Detect which cell encompasses the target text, then output its (x, y) center coordinate. 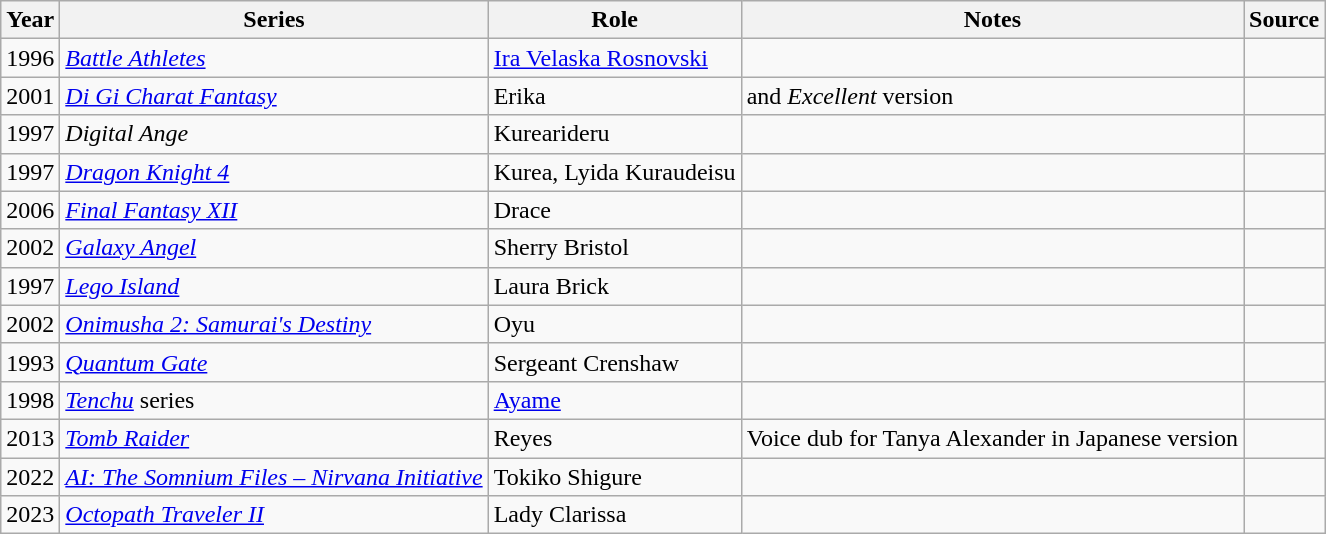
2001 (30, 96)
2013 (30, 438)
2006 (30, 210)
Kurea, Lyida Kuraudeisu (614, 172)
Oyu (614, 324)
Notes (992, 20)
Role (614, 20)
Octopath Traveler II (274, 515)
Lady Clarissa (614, 515)
2022 (30, 477)
and Excellent version (992, 96)
Galaxy Angel (274, 248)
Drace (614, 210)
Source (1284, 20)
Reyes (614, 438)
Digital Ange (274, 134)
1998 (30, 400)
2023 (30, 515)
Series (274, 20)
Lego Island (274, 286)
Final Fantasy XII (274, 210)
Onimusha 2: Samurai's Destiny (274, 324)
Ira Velaska Rosnovski (614, 58)
Kurearideru (614, 134)
Ayame (614, 400)
Sherry Bristol (614, 248)
Voice dub for Tanya Alexander in Japanese version (992, 438)
Erika (614, 96)
Tenchu series (274, 400)
Sergeant Crenshaw (614, 362)
AI: The Somnium Files – Nirvana Initiative (274, 477)
Tokiko Shigure (614, 477)
1996 (30, 58)
Battle Athletes (274, 58)
Di Gi Charat Fantasy (274, 96)
Laura Brick (614, 286)
Tomb Raider (274, 438)
Quantum Gate (274, 362)
Year (30, 20)
Dragon Knight 4 (274, 172)
1993 (30, 362)
